Find where the given text appears and provide that cell's center as (X, Y) coordinate. 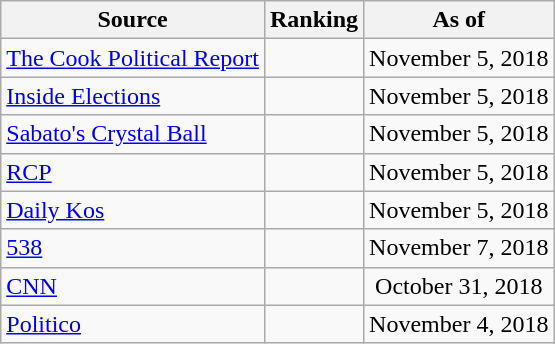
November 7, 2018 (459, 248)
CNN (133, 286)
The Cook Political Report (133, 58)
Politico (133, 324)
Ranking (314, 20)
Daily Kos (133, 210)
Sabato's Crystal Ball (133, 134)
November 4, 2018 (459, 324)
As of (459, 20)
Inside Elections (133, 96)
RCP (133, 172)
October 31, 2018 (459, 286)
538 (133, 248)
Source (133, 20)
